Provide the [X, Y] coordinate of the cell's center where the given text is located.  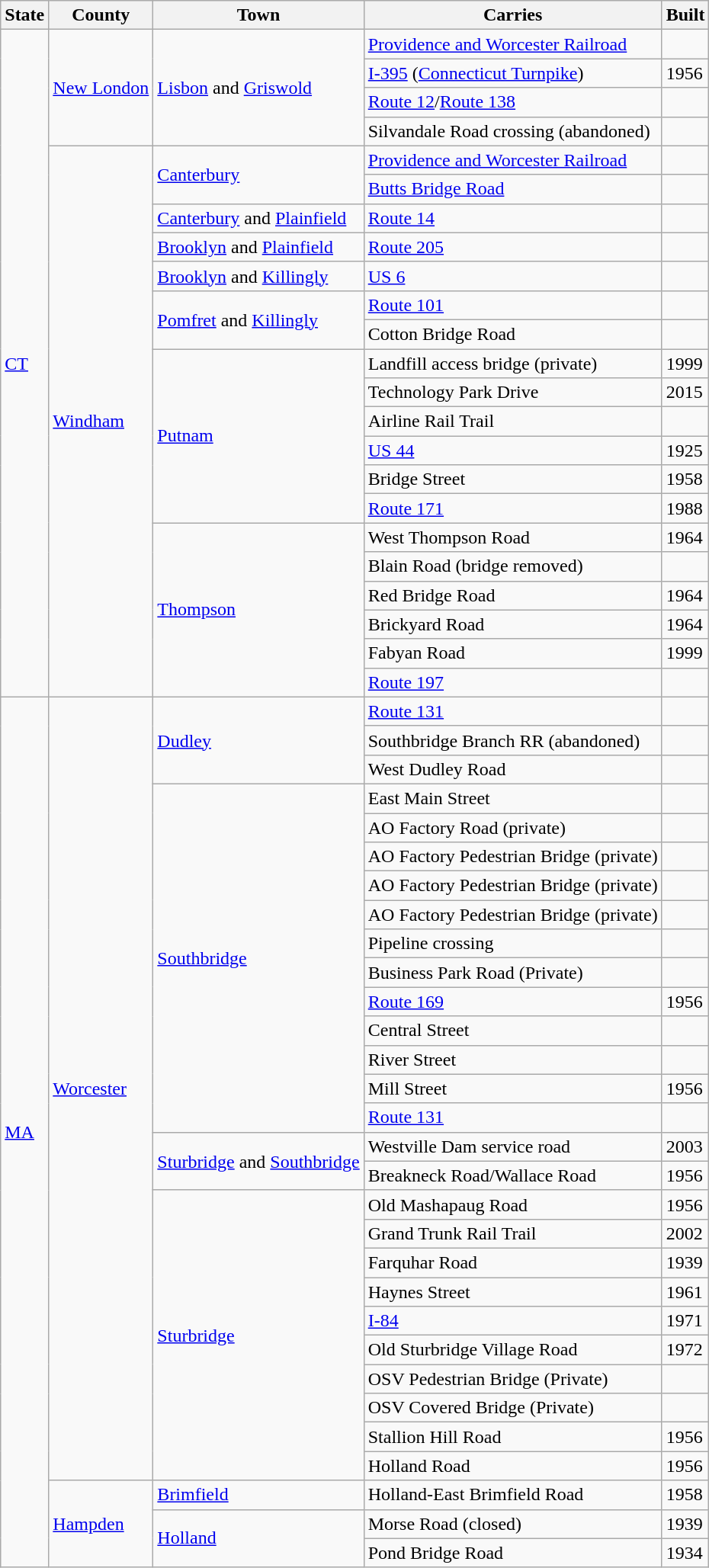
Windham [101, 421]
Business Park Road (Private) [512, 973]
CT [24, 363]
Southbridge Branch RR (abandoned) [512, 740]
Cotton Bridge Road [512, 334]
Brooklyn and Plainfield [258, 247]
Route 14 [512, 218]
US 44 [512, 451]
Central Street [512, 1031]
Putnam [258, 436]
Brimfield [258, 1495]
Thompson [258, 610]
Haynes Street [512, 1292]
OSV Pedestrian Bridge (Private) [512, 1379]
Lisbon and Griswold [258, 88]
Holland-East Brimfield Road [512, 1495]
Route 197 [512, 682]
Route 169 [512, 1002]
West Dudley Road [512, 769]
Mill Street [512, 1089]
Silvandale Road crossing (abandoned) [512, 131]
Old Mashapaug Road [512, 1204]
Southbridge [258, 957]
Blain Road (bridge removed) [512, 566]
Pomfret and Killingly [258, 319]
New London [101, 88]
I-395 (Connecticut Turnpike) [512, 73]
Route 171 [512, 508]
Worcester [101, 1089]
Dudley [258, 740]
Landfill access bridge (private) [512, 364]
2015 [685, 393]
West Thompson Road [512, 537]
County [101, 15]
Brickyard Road [512, 624]
Fabyan Road [512, 653]
Red Bridge Road [512, 595]
Breakneck Road/Wallace Road [512, 1175]
Stallion Hill Road [512, 1437]
Old Sturbridge Village Road [512, 1350]
Pipeline crossing [512, 944]
OSV Covered Bridge (Private) [512, 1408]
Grand Trunk Rail Trail [512, 1233]
Carries [512, 15]
1971 [685, 1321]
Butts Bridge Road [512, 189]
Canterbury and Plainfield [258, 218]
East Main Street [512, 798]
1988 [685, 508]
1934 [685, 1553]
Town [258, 15]
1972 [685, 1350]
Route 205 [512, 247]
Route 101 [512, 305]
Built [685, 15]
Technology Park Drive [512, 393]
River Street [512, 1060]
Sturbridge and Southbridge [258, 1161]
Sturbridge [258, 1336]
Westville Dam service road [512, 1146]
State [24, 15]
US 6 [512, 276]
1961 [685, 1292]
2003 [685, 1146]
I-84 [512, 1321]
Holland Road [512, 1466]
AO Factory Road (private) [512, 827]
2002 [685, 1233]
Canterbury [258, 175]
Holland [258, 1538]
Brooklyn and Killingly [258, 276]
Hampden [101, 1524]
Pond Bridge Road [512, 1553]
1925 [685, 451]
Airline Rail Trail [512, 422]
Route 12/Route 138 [512, 102]
MA [24, 1132]
Morse Road (closed) [512, 1524]
Farquhar Road [512, 1262]
Bridge Street [512, 479]
